Return the [x, y] coordinate for the center point of the cell that contains the specified text.  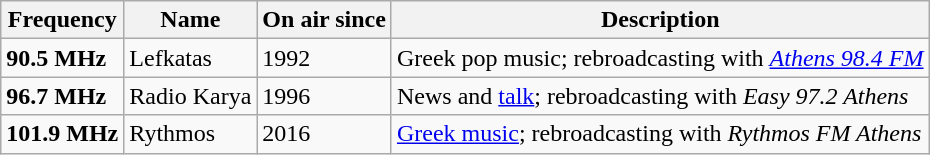
1996 [324, 96]
2016 [324, 134]
101.9 MHz [62, 134]
On air since [324, 20]
Rythmos [190, 134]
Greek music; rebroadcasting with Rythmos FM Athens [660, 134]
Radio Karya [190, 96]
1992 [324, 58]
Greek pop music; rebroadcasting with Athens 98.4 FM [660, 58]
90.5 MHz [62, 58]
Name [190, 20]
Lefkatas [190, 58]
Description [660, 20]
News and talk; rebroadcasting with Easy 97.2 Athens [660, 96]
Frequency [62, 20]
96.7 MHz [62, 96]
